From the cell containing the given text, extract its center point as (X, Y) coordinate. 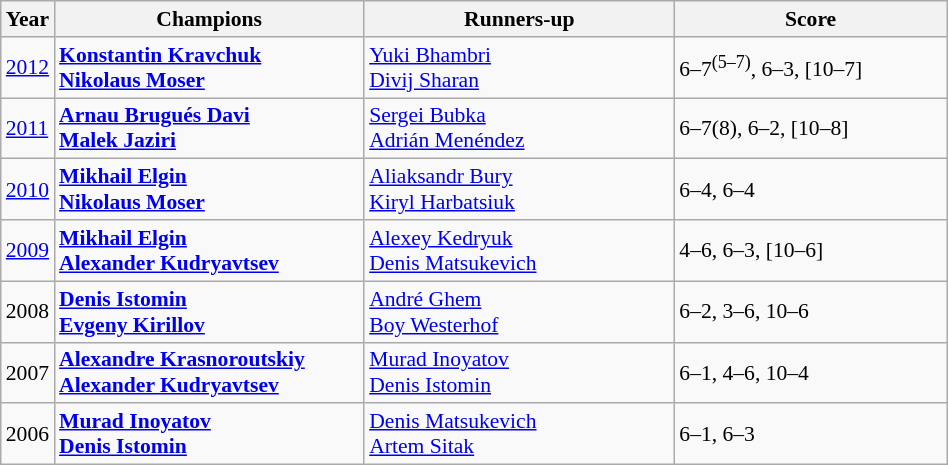
Mikhail Elgin Nikolaus Moser (209, 190)
6–4, 6–4 (810, 190)
Denis Istomin Evgeny Kirillov (209, 312)
Alexandre Krasnoroutskiy Alexander Kudryavtsev (209, 372)
Score (810, 19)
2006 (28, 434)
Yuki Bhambri Divij Sharan (519, 68)
6–7(8), 6–2, [10–8] (810, 128)
Sergei Bubka Adrián Menéndez (519, 128)
Arnau Brugués Davi Malek Jaziri (209, 128)
Year (28, 19)
2008 (28, 312)
Konstantin Kravchuk Nikolaus Moser (209, 68)
Aliaksandr Bury Kiryl Harbatsiuk (519, 190)
6–2, 3–6, 10–6 (810, 312)
6–7(5–7), 6–3, [10–7] (810, 68)
Alexey Kedryuk Denis Matsukevich (519, 250)
Champions (209, 19)
2012 (28, 68)
6–1, 6–3 (810, 434)
4–6, 6–3, [10–6] (810, 250)
2011 (28, 128)
2010 (28, 190)
André Ghem Boy Westerhof (519, 312)
Runners-up (519, 19)
2007 (28, 372)
6–1, 4–6, 10–4 (810, 372)
2009 (28, 250)
Mikhail Elgin Alexander Kudryavtsev (209, 250)
Denis Matsukevich Artem Sitak (519, 434)
